Detect which cell encompasses the target text, then output its (x, y) center coordinate. 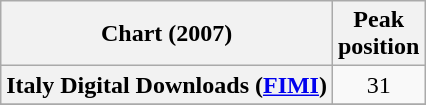
Chart (2007) (167, 34)
31 (378, 85)
Italy Digital Downloads (FIMI) (167, 85)
Peakposition (378, 34)
